Detect which cell encompasses the target text, then output its (x, y) center coordinate. 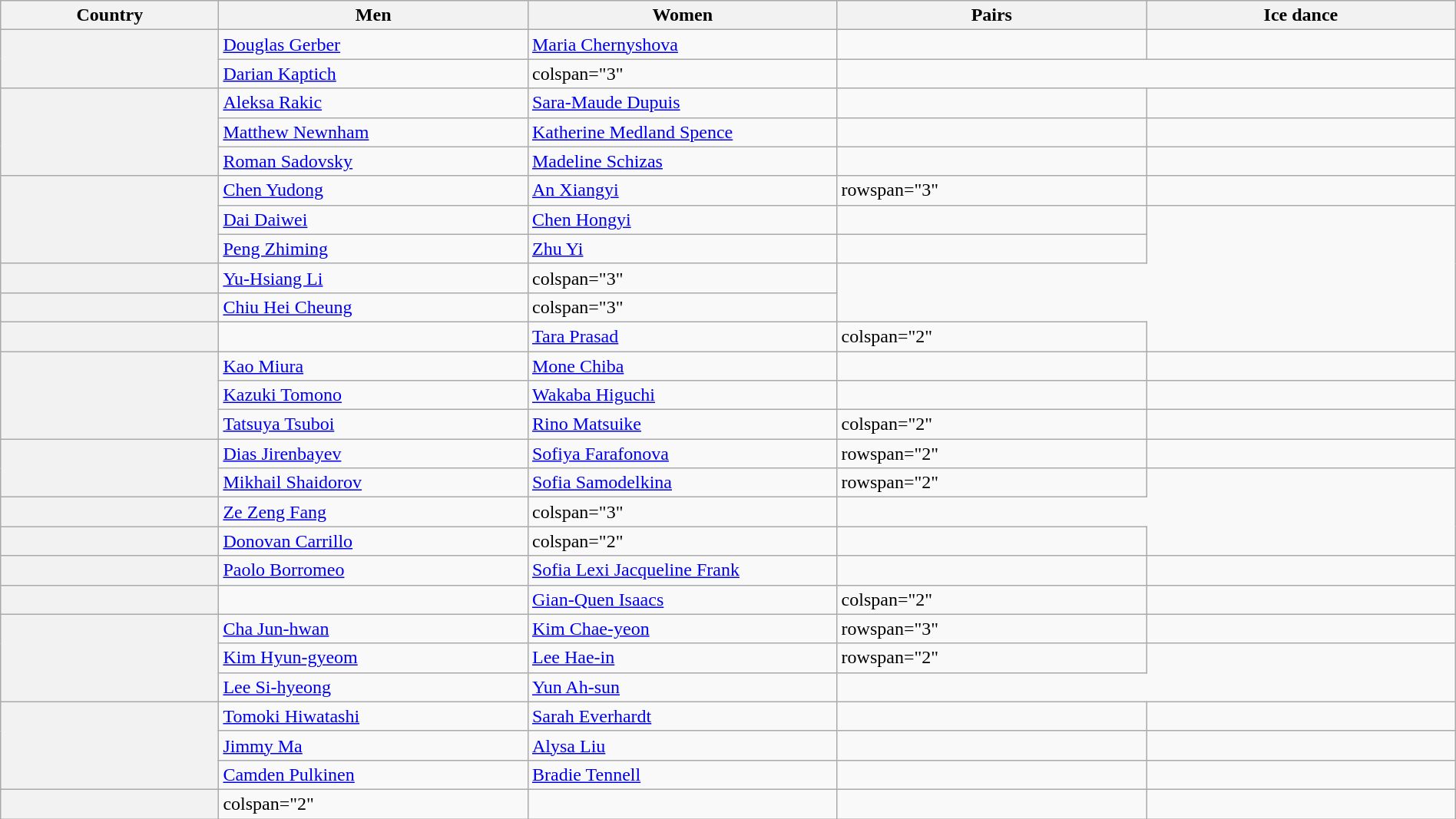
Camden Pulkinen (373, 774)
Country (110, 15)
Zhu Yi (682, 249)
Paolo Borromeo (373, 570)
Sofiya Farafonova (682, 454)
Donovan Carrillo (373, 541)
Mone Chiba (682, 366)
Wakaba Higuchi (682, 395)
Sara-Maude Dupuis (682, 103)
Cha Jun-hwan (373, 629)
Kim Chae-yeon (682, 629)
Tomoki Hiwatashi (373, 716)
Lee Si-hyeong (373, 687)
Mikhail Shaidorov (373, 483)
Yu-Hsiang Li (373, 278)
Tatsuya Tsuboi (373, 424)
Dai Daiwei (373, 220)
Peng Zhiming (373, 249)
Lee Hae-in (682, 658)
Yun Ah-sun (682, 687)
Chen Hongyi (682, 220)
Roman Sadovsky (373, 161)
Gian-Quen Isaacs (682, 599)
Ze Zeng Fang (373, 512)
Sarah Everhardt (682, 716)
Douglas Gerber (373, 45)
Kao Miura (373, 366)
Aleksa Rakic (373, 103)
Matthew Newnham (373, 132)
Tara Prasad (682, 336)
Ice dance (1301, 15)
An Xiangyi (682, 190)
Jimmy Ma (373, 745)
Sofia Samodelkina (682, 483)
Dias Jirenbayev (373, 454)
Pairs (992, 15)
Maria Chernyshova (682, 45)
Chiu Hei Cheung (373, 307)
Darian Kaptich (373, 74)
Sofia Lexi Jacqueline Frank (682, 570)
Kim Hyun-gyeom (373, 658)
Madeline Schizas (682, 161)
Men (373, 15)
Chen Yudong (373, 190)
Katherine Medland Spence (682, 132)
Women (682, 15)
Alysa Liu (682, 745)
Bradie Tennell (682, 774)
Kazuki Tomono (373, 395)
Rino Matsuike (682, 424)
